From the cell containing the given text, extract its center point as (X, Y) coordinate. 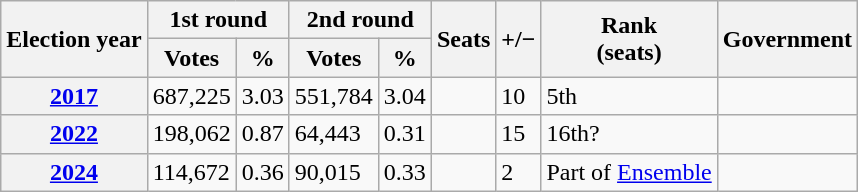
90,015 (334, 172)
10 (518, 96)
687,225 (192, 96)
3.04 (404, 96)
2024 (74, 172)
0.33 (404, 172)
2017 (74, 96)
+/− (518, 39)
64,443 (334, 134)
Part of Ensemble (629, 172)
Seats (463, 39)
5th (629, 96)
Rank(seats) (629, 39)
0.36 (262, 172)
198,062 (192, 134)
114,672 (192, 172)
16th? (629, 134)
Election year (74, 39)
1st round (218, 20)
0.87 (262, 134)
3.03 (262, 96)
0.31 (404, 134)
551,784 (334, 96)
Government (787, 39)
2022 (74, 134)
2 (518, 172)
2nd round (360, 20)
15 (518, 134)
